Find where the given text appears and provide that cell's center as [X, Y] coordinate. 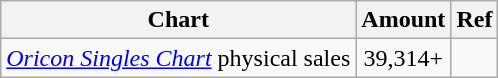
Chart [178, 20]
Amount [404, 20]
Ref [474, 20]
Oricon Singles Chart physical sales [178, 58]
39,314+ [404, 58]
